Scan for the cell matching the given text and deliver its (x, y) coordinate at center. 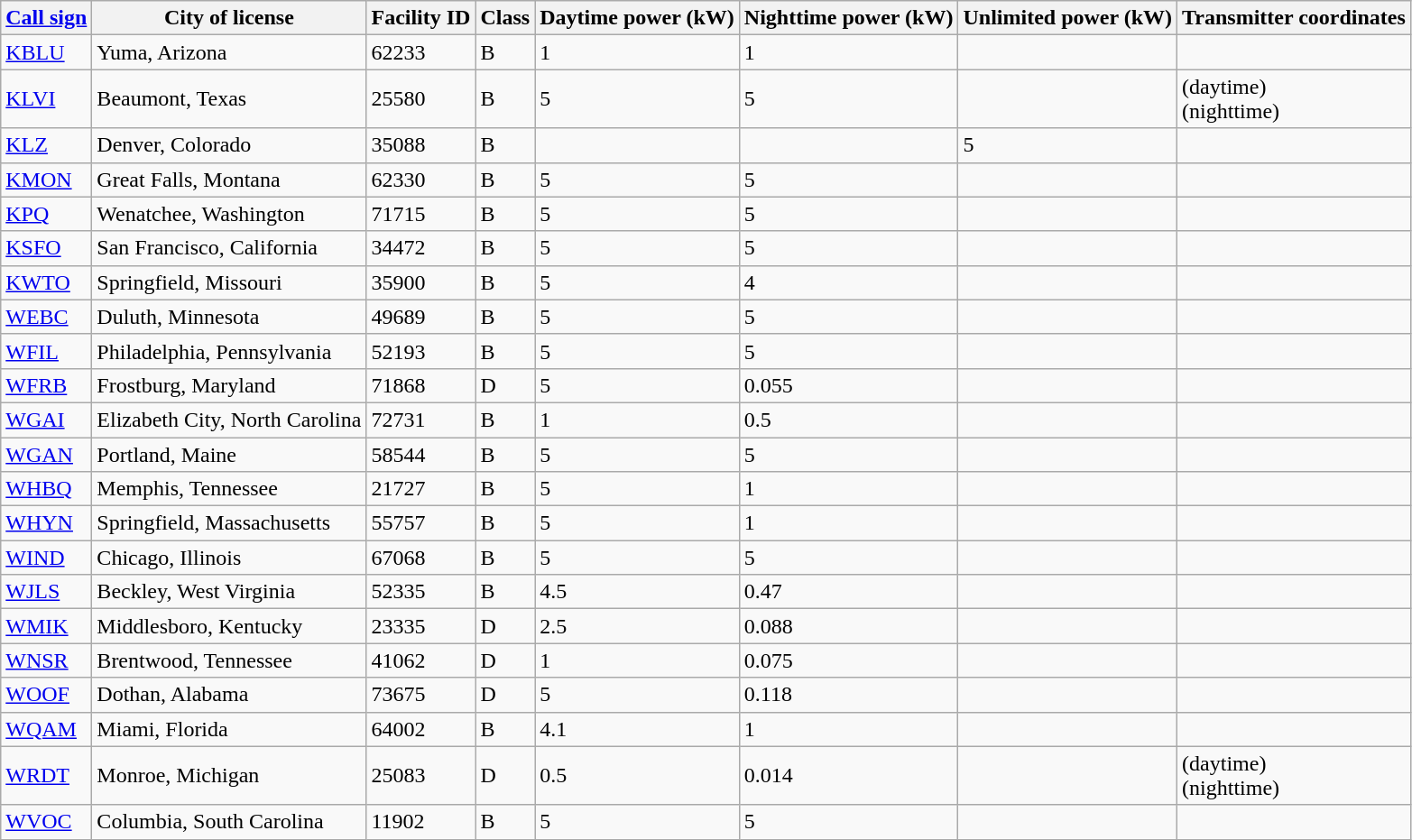
34472 (420, 248)
WIND (47, 558)
Dothan, Alabama (229, 695)
73675 (420, 695)
72731 (420, 420)
Unlimited power (kW) (1068, 18)
0.075 (848, 660)
25580 (420, 99)
KWTO (47, 282)
WNSR (47, 660)
67068 (420, 558)
Chicago, Illinois (229, 558)
WEBC (47, 317)
Miami, Florida (229, 729)
23335 (420, 626)
KPQ (47, 214)
Philadelphia, Pennsylvania (229, 351)
0.47 (848, 592)
WGAI (47, 420)
Call sign (47, 18)
62233 (420, 52)
Beckley, West Virginia (229, 592)
WQAM (47, 729)
4 (848, 282)
Springfield, Massachusetts (229, 523)
0.014 (848, 776)
Portland, Maine (229, 454)
WFRB (47, 385)
KLVI (47, 99)
Transmitter coordinates (1294, 18)
52335 (420, 592)
58544 (420, 454)
WJLS (47, 592)
Daytime power (kW) (637, 18)
KBLU (47, 52)
62330 (420, 180)
WRDT (47, 776)
21727 (420, 489)
City of license (229, 18)
2.5 (637, 626)
Monroe, Michigan (229, 776)
San Francisco, California (229, 248)
71868 (420, 385)
0.055 (848, 385)
Memphis, Tennessee (229, 489)
Brentwood, Tennessee (229, 660)
71715 (420, 214)
KMON (47, 180)
WGAN (47, 454)
49689 (420, 317)
0.118 (848, 695)
WFIL (47, 351)
KLZ (47, 145)
WMIK (47, 626)
64002 (420, 729)
Class (505, 18)
Columbia, South Carolina (229, 822)
11902 (420, 822)
0.088 (848, 626)
4.1 (637, 729)
Frostburg, Maryland (229, 385)
Springfield, Missouri (229, 282)
WHBQ (47, 489)
WOOF (47, 695)
Great Falls, Montana (229, 180)
25083 (420, 776)
Middlesboro, Kentucky (229, 626)
35900 (420, 282)
35088 (420, 145)
WHYN (47, 523)
Duluth, Minnesota (229, 317)
Wenatchee, Washington (229, 214)
Beaumont, Texas (229, 99)
Yuma, Arizona (229, 52)
KSFO (47, 248)
WVOC (47, 822)
55757 (420, 523)
Denver, Colorado (229, 145)
41062 (420, 660)
Elizabeth City, North Carolina (229, 420)
Nighttime power (kW) (848, 18)
52193 (420, 351)
Facility ID (420, 18)
4.5 (637, 592)
